Scan for the cell matching the given text and deliver its [X, Y] coordinate at center. 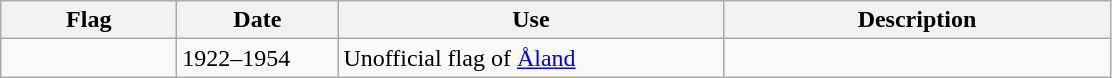
Date [258, 20]
Description [917, 20]
Unofficial flag of Åland [531, 58]
Flag [89, 20]
1922–1954 [258, 58]
Use [531, 20]
